Provide the [X, Y] coordinate of the cell's center where the given text is located.  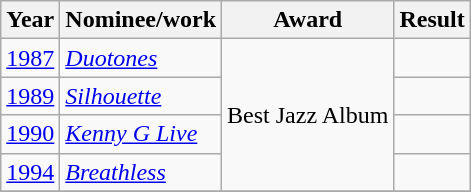
Duotones [141, 58]
Silhouette [141, 96]
Year [30, 20]
1987 [30, 58]
Award [308, 20]
1989 [30, 96]
Breathless [141, 172]
1990 [30, 134]
Nominee/work [141, 20]
Best Jazz Album [308, 115]
Result [432, 20]
1994 [30, 172]
Kenny G Live [141, 134]
